From the cell containing the given text, extract its center point as [X, Y] coordinate. 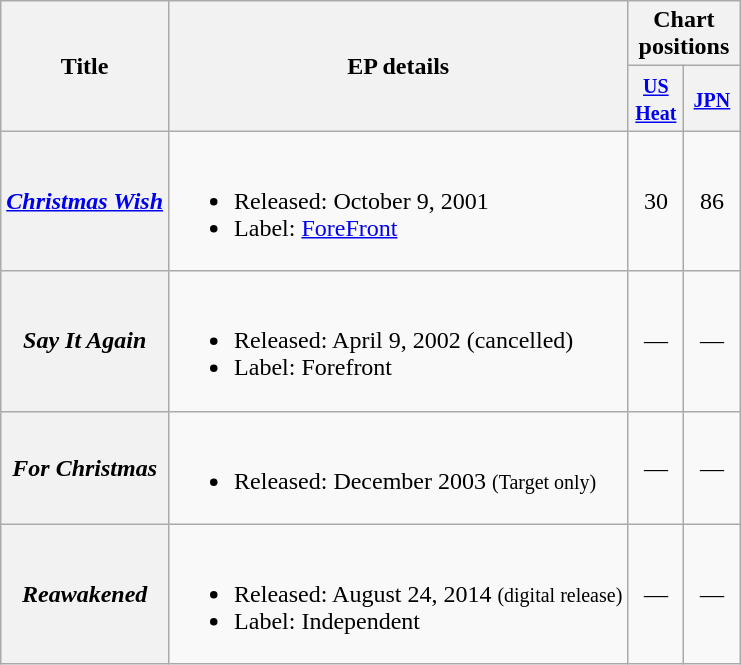
Released: April 9, 2002 (cancelled)Label: Forefront [398, 341]
For Christmas [85, 468]
86 [712, 201]
Title [85, 66]
Reawakened [85, 594]
Released: December 2003 (Target only) [398, 468]
Chart positions [684, 34]
Christmas Wish [85, 201]
USHeat [656, 98]
Say It Again [85, 341]
Released: October 9, 2001Label: ForeFront [398, 201]
EP details [398, 66]
30 [656, 201]
Released: August 24, 2014 (digital release)Label: Independent [398, 594]
JPN [712, 98]
